Scan for the cell matching the given text and deliver its (X, Y) coordinate at center. 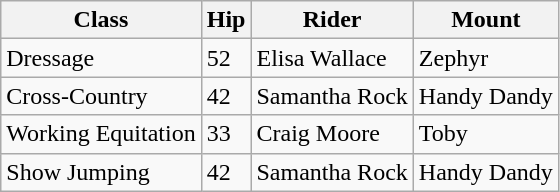
Elisa Wallace (332, 58)
Mount (486, 20)
Class (101, 20)
Dressage (101, 58)
Show Jumping (101, 172)
Rider (332, 20)
Working Equitation (101, 134)
Craig Moore (332, 134)
Toby (486, 134)
52 (226, 58)
33 (226, 134)
Zephyr (486, 58)
Hip (226, 20)
Cross-Country (101, 96)
